Locate the cell with the specified text and output its [X, Y] center coordinate. 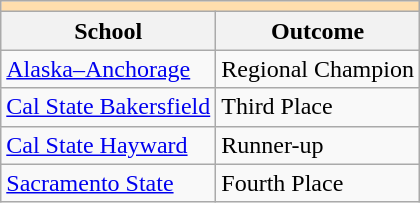
Sacramento State [108, 183]
Runner-up [318, 145]
Outcome [318, 31]
Regional Champion [318, 69]
Fourth Place [318, 183]
School [108, 31]
Cal State Bakersfield [108, 107]
Third Place [318, 107]
Alaska–Anchorage [108, 69]
Cal State Hayward [108, 145]
